Detect which cell encompasses the target text, then output its (X, Y) center coordinate. 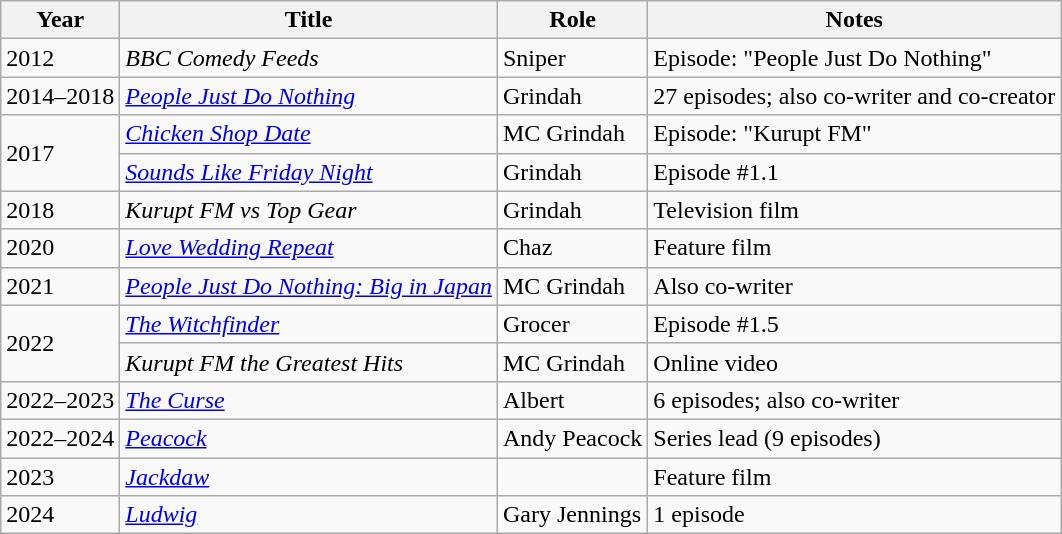
Jackdaw (309, 477)
Love Wedding Repeat (309, 248)
27 episodes; also co-writer and co-creator (854, 96)
Chaz (572, 248)
Kurupt FM the Greatest Hits (309, 362)
Year (60, 20)
Television film (854, 210)
2018 (60, 210)
2022 (60, 343)
Episode: "Kurupt FM" (854, 134)
Gary Jennings (572, 515)
2021 (60, 286)
Online video (854, 362)
The Witchfinder (309, 324)
2012 (60, 58)
Episode #1.5 (854, 324)
2024 (60, 515)
2023 (60, 477)
BBC Comedy Feeds (309, 58)
2022–2024 (60, 438)
Chicken Shop Date (309, 134)
Peacock (309, 438)
Also co-writer (854, 286)
Series lead (9 episodes) (854, 438)
1 episode (854, 515)
Kurupt FM vs Top Gear (309, 210)
2014–2018 (60, 96)
Notes (854, 20)
Albert (572, 400)
Andy Peacock (572, 438)
Episode #1.1 (854, 172)
Sniper (572, 58)
The Curse (309, 400)
2020 (60, 248)
Ludwig (309, 515)
People Just Do Nothing: Big in Japan (309, 286)
People Just Do Nothing (309, 96)
2017 (60, 153)
Sounds Like Friday Night (309, 172)
Grocer (572, 324)
Title (309, 20)
Role (572, 20)
Episode: "People Just Do Nothing" (854, 58)
6 episodes; also co-writer (854, 400)
2022–2023 (60, 400)
